Scan for the cell matching the given text and deliver its [x, y] coordinate at center. 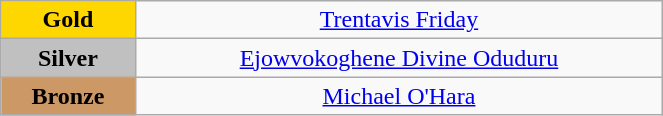
Silver [68, 58]
Trentavis Friday [399, 20]
Ejowvokoghene Divine Oduduru [399, 58]
Michael O'Hara [399, 96]
Gold [68, 20]
Bronze [68, 96]
